Return the (x, y) coordinate for the center point of the cell that contains the specified text.  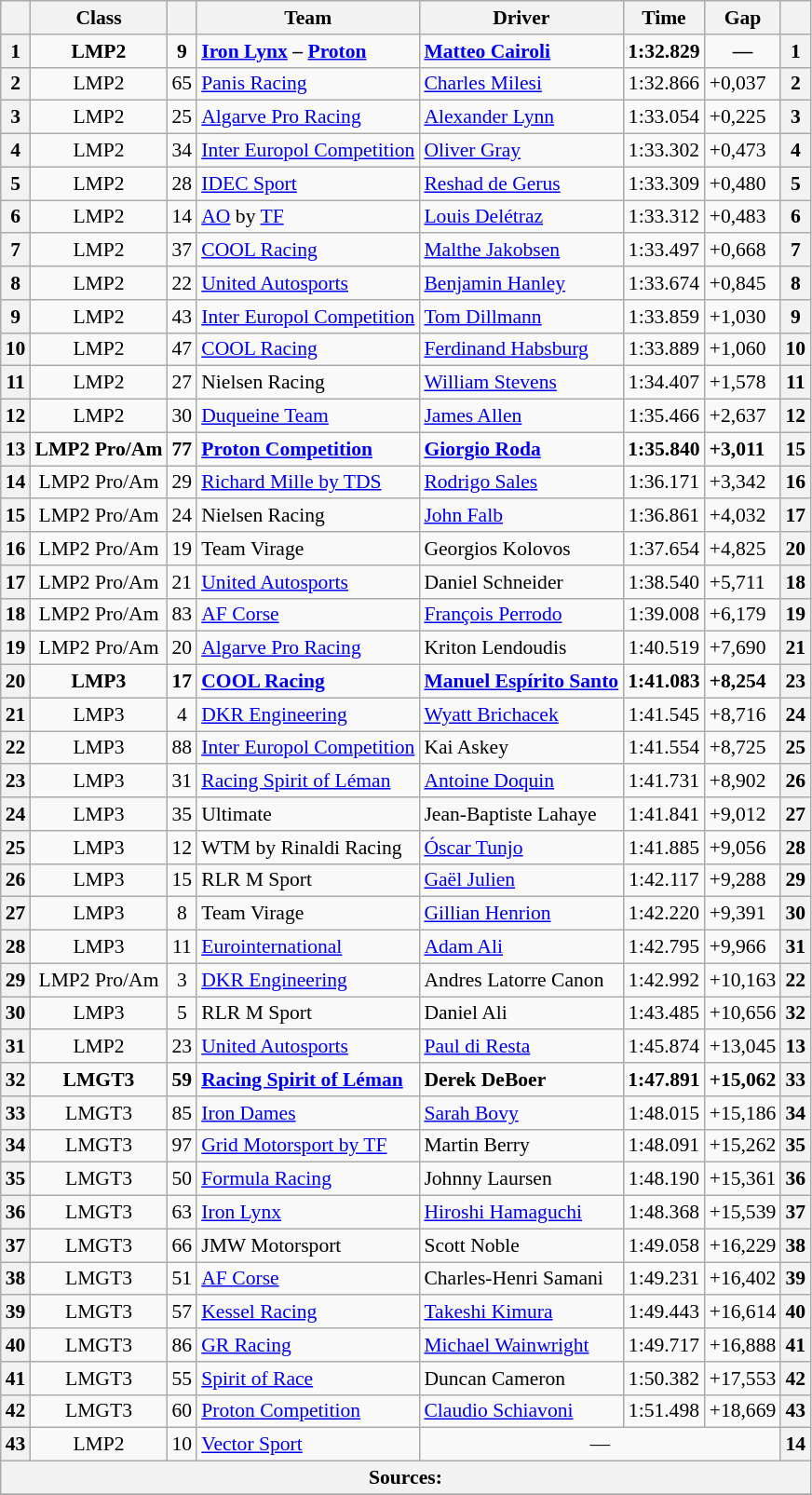
JMW Motorsport (307, 1245)
1:49.058 (663, 1245)
1:41.554 (663, 748)
1:41.731 (663, 781)
+0,473 (743, 151)
47 (182, 349)
1:49.231 (663, 1279)
Matteo Cairoli (521, 51)
Georgios Kolovos (521, 549)
Spirit of Race (307, 1379)
+9,056 (743, 848)
Duncan Cameron (521, 1379)
+17,553 (743, 1379)
Vector Sport (307, 1445)
James Allen (521, 416)
Charles-Henri Samani (521, 1279)
1:35.840 (663, 449)
Kai Askey (521, 748)
59 (182, 1080)
Sarah Bovy (521, 1113)
97 (182, 1146)
Rodrigo Sales (521, 482)
1:50.382 (663, 1379)
Jean-Baptiste Lahaye (521, 814)
1:39.008 (663, 615)
Andres Latorre Canon (521, 980)
+16,614 (743, 1312)
+16,888 (743, 1345)
1:42.992 (663, 980)
+7,690 (743, 648)
Daniel Schneider (521, 582)
1:33.889 (663, 349)
GR Racing (307, 1345)
Antoine Doquin (521, 781)
Wyatt Brichacek (521, 714)
+1,030 (743, 317)
Ultimate (307, 814)
+8,254 (743, 682)
+0,480 (743, 183)
50 (182, 1179)
Hiroshi Hamaguchi (521, 1213)
+16,229 (743, 1245)
Team (307, 18)
IDEC Sport (307, 183)
Reshad de Gerus (521, 183)
Claudio Schiavoni (521, 1411)
+9,966 (743, 947)
+4,032 (743, 516)
1:38.540 (663, 582)
88 (182, 748)
Formula Racing (307, 1179)
+5,711 (743, 582)
+9,288 (743, 880)
1:33.312 (663, 217)
+0,668 (743, 251)
Iron Dames (307, 1113)
+15,539 (743, 1213)
+8,716 (743, 714)
Malthe Jakobsen (521, 251)
1:35.466 (663, 416)
51 (182, 1279)
1:48.015 (663, 1113)
Eurointernational (307, 947)
+4,825 (743, 549)
1:47.891 (663, 1080)
Paul di Resta (521, 1047)
1:32.866 (663, 84)
Óscar Tunjo (521, 848)
Adam Ali (521, 947)
John Falb (521, 516)
+16,402 (743, 1279)
60 (182, 1411)
83 (182, 615)
Grid Motorsport by TF (307, 1146)
+13,045 (743, 1047)
57 (182, 1312)
Takeshi Kimura (521, 1312)
1:42.220 (663, 914)
+18,669 (743, 1411)
1:41.083 (663, 682)
77 (182, 449)
+15,361 (743, 1179)
1:49.717 (663, 1345)
1:37.654 (663, 549)
+3,342 (743, 482)
1:36.861 (663, 516)
Panis Racing (307, 84)
63 (182, 1213)
65 (182, 84)
+0,037 (743, 84)
Derek DeBoer (521, 1080)
+9,391 (743, 914)
Daniel Ali (521, 1013)
Manuel Espírito Santo (521, 682)
1:33.859 (663, 317)
WTM by Rinaldi Racing (307, 848)
Duqueine Team (307, 416)
1:33.302 (663, 151)
Oliver Gray (521, 151)
+0,225 (743, 117)
AO by TF (307, 217)
+0,483 (743, 217)
55 (182, 1379)
Louis Delétraz (521, 217)
+8,902 (743, 781)
Scott Noble (521, 1245)
Tom Dillmann (521, 317)
Alexander Lynn (521, 117)
86 (182, 1345)
1:33.309 (663, 183)
1:42.795 (663, 947)
1:34.407 (663, 383)
+15,186 (743, 1113)
1:48.190 (663, 1179)
+1,060 (743, 349)
Johnny Laursen (521, 1179)
+1,578 (743, 383)
+2,637 (743, 416)
66 (182, 1245)
1:49.443 (663, 1312)
Ferdinand Habsburg (521, 349)
Kessel Racing (307, 1312)
1:41.841 (663, 814)
1:36.171 (663, 482)
Gap (743, 18)
Iron Lynx (307, 1213)
Driver (521, 18)
+10,656 (743, 1013)
Time (663, 18)
Kriton Lendoudis (521, 648)
1:33.054 (663, 117)
Richard Mille by TDS (307, 482)
+10,163 (743, 980)
+0,845 (743, 283)
85 (182, 1113)
1:33.497 (663, 251)
1:41.885 (663, 848)
+9,012 (743, 814)
Class (99, 18)
1:42.117 (663, 880)
+8,725 (743, 748)
Gaël Julien (521, 880)
Sources: (406, 1478)
1:33.674 (663, 283)
Michael Wainwright (521, 1345)
1:48.091 (663, 1146)
+15,262 (743, 1146)
Giorgio Roda (521, 449)
1:40.519 (663, 648)
1:48.368 (663, 1213)
William Stevens (521, 383)
Benjamin Hanley (521, 283)
François Perrodo (521, 615)
Charles Milesi (521, 84)
Martin Berry (521, 1146)
Gillian Henrion (521, 914)
1:41.545 (663, 714)
+6,179 (743, 615)
Iron Lynx – Proton (307, 51)
1:45.874 (663, 1047)
+15,062 (743, 1080)
1:43.485 (663, 1013)
+3,011 (743, 449)
1:51.498 (663, 1411)
1:32.829 (663, 51)
